Locate the cell with the specified text and output its [x, y] center coordinate. 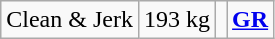
193 kg [176, 20]
Clean & Jerk [70, 20]
GR [250, 20]
